Detect which cell encompasses the target text, then output its (X, Y) center coordinate. 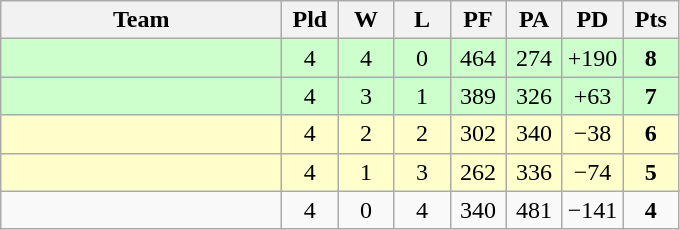
336 (534, 172)
PA (534, 20)
6 (651, 134)
389 (478, 96)
Pld (310, 20)
PF (478, 20)
L (422, 20)
274 (534, 58)
481 (534, 210)
+190 (592, 58)
262 (478, 172)
326 (534, 96)
302 (478, 134)
−141 (592, 210)
Team (142, 20)
5 (651, 172)
Pts (651, 20)
+63 (592, 96)
−74 (592, 172)
PD (592, 20)
464 (478, 58)
7 (651, 96)
8 (651, 58)
−38 (592, 134)
W (366, 20)
